From the cell containing the given text, extract its center point as [X, Y] coordinate. 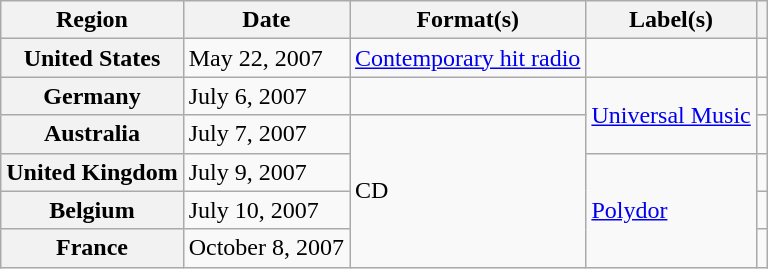
July 9, 2007 [266, 172]
July 6, 2007 [266, 96]
Format(s) [468, 20]
July 7, 2007 [266, 134]
Date [266, 20]
Australia [92, 134]
October 8, 2007 [266, 248]
Label(s) [671, 20]
France [92, 248]
Germany [92, 96]
Universal Music [671, 115]
United States [92, 58]
Belgium [92, 210]
May 22, 2007 [266, 58]
July 10, 2007 [266, 210]
Region [92, 20]
Contemporary hit radio [468, 58]
CD [468, 191]
United Kingdom [92, 172]
Polydor [671, 210]
